Return the (x, y) coordinate for the center point of the cell that contains the specified text.  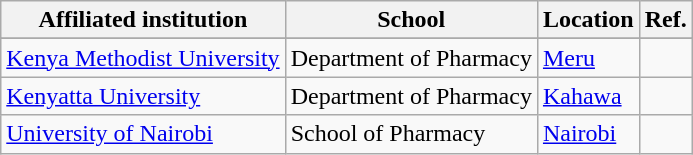
Kenyatta University (143, 96)
Kahawa (588, 96)
Location (588, 20)
Kenya Methodist University (143, 58)
Nairobi (588, 134)
Affiliated institution (143, 20)
University of Nairobi (143, 134)
Meru (588, 58)
Ref. (666, 20)
School of Pharmacy (411, 134)
School (411, 20)
